Determine the (X, Y) coordinate at the center of the cell enclosing the given text.  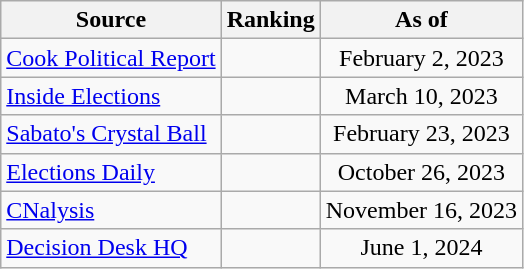
CNalysis (111, 210)
Inside Elections (111, 96)
Decision Desk HQ (111, 248)
Ranking (270, 20)
Cook Political Report (111, 58)
Source (111, 20)
Elections Daily (111, 172)
As of (421, 20)
October 26, 2023 (421, 172)
March 10, 2023 (421, 96)
February 2, 2023 (421, 58)
Sabato's Crystal Ball (111, 134)
February 23, 2023 (421, 134)
November 16, 2023 (421, 210)
June 1, 2024 (421, 248)
